Search for the cell housing the specified text and yield its (x, y) center coordinate. 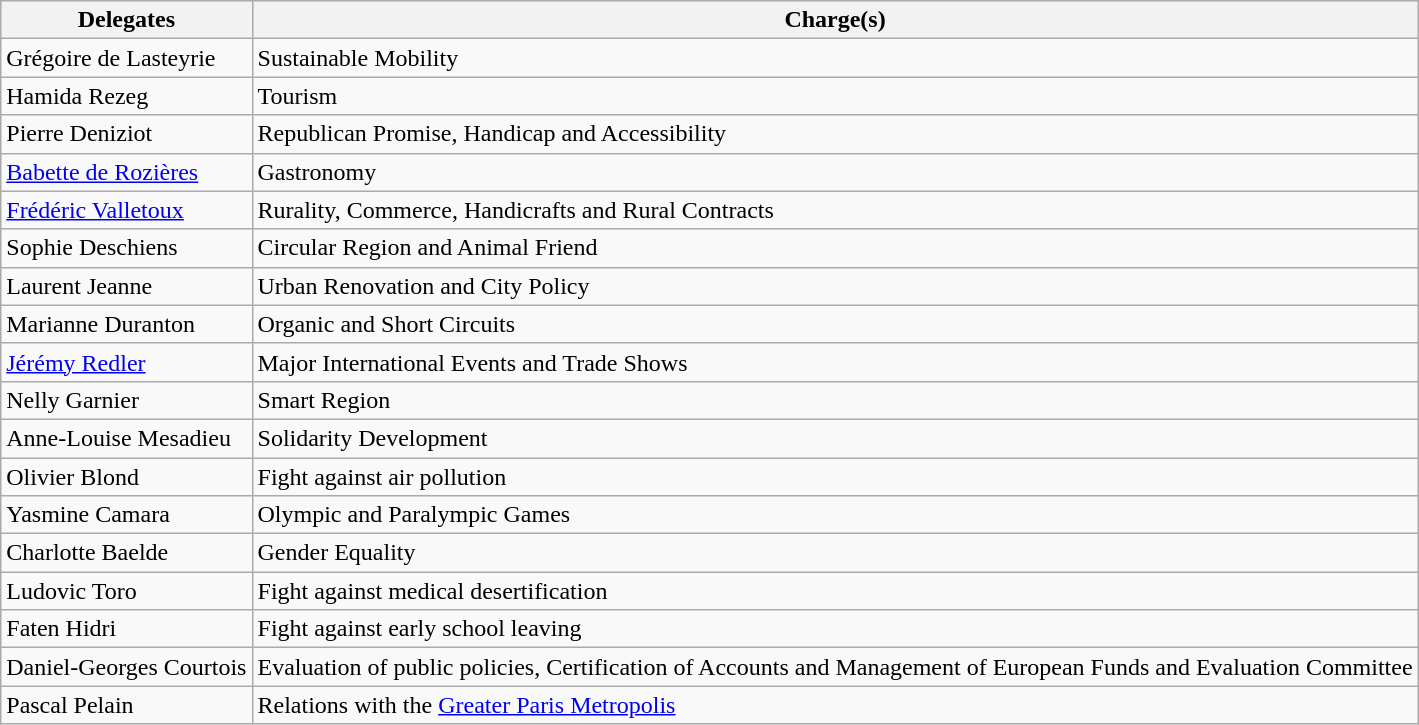
Grégoire de Lasteyrie (126, 58)
Olivier Blond (126, 477)
Relations with the Greater Paris Metropolis (835, 705)
Faten Hidri (126, 629)
Fight against early school leaving (835, 629)
Olympic and Paralympic Games (835, 515)
Delegates (126, 20)
Yasmine Camara (126, 515)
Marianne Duranton (126, 324)
Sophie Deschiens (126, 248)
Republican Promise, Handicap and Accessibility (835, 134)
Tourism (835, 96)
Babette de Rozières (126, 172)
Urban Renovation and City Policy (835, 286)
Gender Equality (835, 553)
Pierre Deniziot (126, 134)
Rurality, Commerce, Handicrafts and Rural Contracts (835, 210)
Ludovic Toro (126, 591)
Daniel-Georges Courtois (126, 667)
Frédéric Valletoux (126, 210)
Solidarity Development (835, 438)
Gastronomy (835, 172)
Fight against medical desertification (835, 591)
Evaluation of public policies, Certification of Accounts and Management of European Funds and Evaluation Committee (835, 667)
Anne-Louise Mesadieu (126, 438)
Pascal Pelain (126, 705)
Charlotte Baelde (126, 553)
Circular Region and Animal Friend (835, 248)
Smart Region (835, 400)
Nelly Garnier (126, 400)
Organic and Short Circuits (835, 324)
Major International Events and Trade Shows (835, 362)
Charge(s) (835, 20)
Jérémy Redler (126, 362)
Hamida Rezeg (126, 96)
Sustainable Mobility (835, 58)
Fight against air pollution (835, 477)
Laurent Jeanne (126, 286)
